Find where the given text appears and provide that cell's center as [x, y] coordinate. 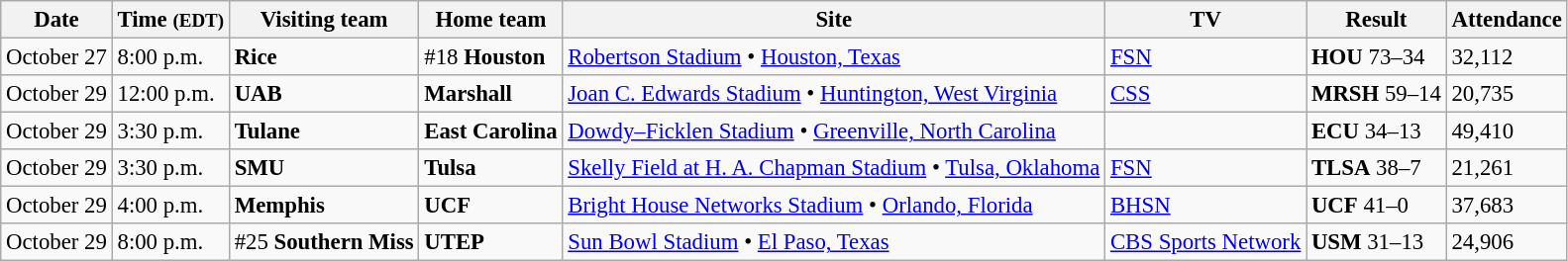
CSS [1206, 94]
Visiting team [324, 20]
Home team [491, 20]
East Carolina [491, 131]
UCF 41–0 [1377, 206]
37,683 [1507, 206]
October 27 [56, 57]
SMU [324, 168]
TLSA 38–7 [1377, 168]
20,735 [1507, 94]
Dowdy–Ficklen Stadium • Greenville, North Carolina [834, 131]
USM 31–13 [1377, 242]
UTEP [491, 242]
4:00 p.m. [170, 206]
Bright House Networks Stadium • Orlando, Florida [834, 206]
MRSH 59–14 [1377, 94]
BHSN [1206, 206]
UAB [324, 94]
TV [1206, 20]
24,906 [1507, 242]
Robertson Stadium • Houston, Texas [834, 57]
Site [834, 20]
Tulane [324, 131]
Skelly Field at H. A. Chapman Stadium • Tulsa, Oklahoma [834, 168]
12:00 p.m. [170, 94]
#25 Southern Miss [324, 242]
32,112 [1507, 57]
Time (EDT) [170, 20]
21,261 [1507, 168]
UCF [491, 206]
ECU 34–13 [1377, 131]
Result [1377, 20]
Attendance [1507, 20]
Date [56, 20]
Joan C. Edwards Stadium • Huntington, West Virginia [834, 94]
HOU 73–34 [1377, 57]
Marshall [491, 94]
CBS Sports Network [1206, 242]
Tulsa [491, 168]
49,410 [1507, 131]
Memphis [324, 206]
Sun Bowl Stadium • El Paso, Texas [834, 242]
#18 Houston [491, 57]
Rice [324, 57]
